Locate the cell with the specified text and output its [x, y] center coordinate. 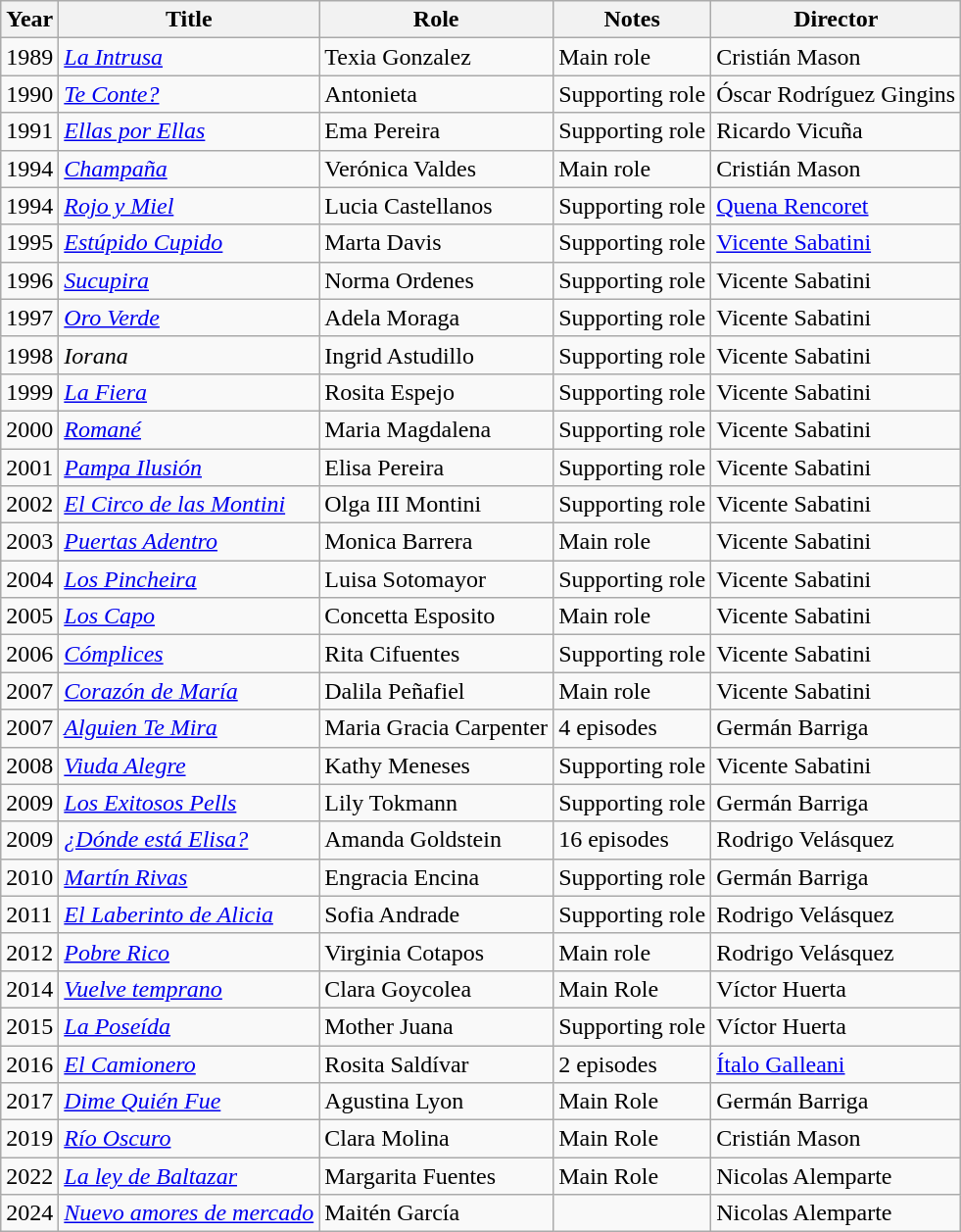
Ingrid Astudillo [437, 355]
1998 [29, 355]
16 episodes [633, 840]
1990 [29, 94]
1989 [29, 57]
El Camionero [189, 1063]
¿Dónde está Elisa? [189, 840]
Margarita Fuentes [437, 1176]
Ítalo Galleani [837, 1063]
Los Capo [189, 616]
Amanda Goldstein [437, 840]
Kathy Meneses [437, 765]
Sofia Andrade [437, 914]
1999 [29, 392]
Olga III Montini [437, 505]
2024 [29, 1213]
La Intrusa [189, 57]
Puertas Adentro [189, 542]
Concetta Esposito [437, 616]
Marta Davis [437, 243]
2017 [29, 1102]
Ema Pereira [437, 131]
Los Pincheira [189, 579]
Iorana [189, 355]
Río Oscuro [189, 1139]
2 episodes [633, 1063]
Ricardo Vicuña [837, 131]
Clara Goycolea [437, 989]
2012 [29, 952]
Dime Quién Fue [189, 1102]
Martín Rivas [189, 877]
La ley de Baltazar [189, 1176]
Agustina Lyon [437, 1102]
1997 [29, 318]
2006 [29, 654]
Corazón de María [189, 691]
Lily Tokmann [437, 803]
2001 [29, 468]
Lucia Castellanos [437, 206]
Notes [633, 20]
Te Conte? [189, 94]
Role [437, 20]
Cómplices [189, 654]
Oro Verde [189, 318]
Quena Rencoret [837, 206]
Rosita Espejo [437, 392]
El Laberinto de Alicia [189, 914]
Adela Moraga [437, 318]
2019 [29, 1139]
Maria Gracia Carpenter [437, 728]
Year [29, 20]
Alguien Te Mira [189, 728]
Verónica Valdes [437, 169]
Rojo y Miel [189, 206]
Norma Ordenes [437, 280]
Clara Molina [437, 1139]
Elisa Pereira [437, 468]
Dalila Peñafiel [437, 691]
Maitén García [437, 1213]
Los Exitosos Pells [189, 803]
Engracia Encina [437, 877]
Texia Gonzalez [437, 57]
2011 [29, 914]
Óscar Rodríguez Gingins [837, 94]
Pampa Ilusión [189, 468]
Viuda Alegre [189, 765]
1996 [29, 280]
Romané [189, 429]
2005 [29, 616]
4 episodes [633, 728]
2014 [29, 989]
1991 [29, 131]
Champaña [189, 169]
2002 [29, 505]
1995 [29, 243]
Rosita Saldívar [437, 1063]
Director [837, 20]
Ellas por Ellas [189, 131]
Estúpido Cupido [189, 243]
2016 [29, 1063]
Antonieta [437, 94]
La Fiera [189, 392]
Nuevo amores de mercado [189, 1213]
Maria Magdalena [437, 429]
Title [189, 20]
2000 [29, 429]
2003 [29, 542]
Monica Barrera [437, 542]
2010 [29, 877]
La Poseída [189, 1026]
Luisa Sotomayor [437, 579]
2004 [29, 579]
Mother Juana [437, 1026]
Pobre Rico [189, 952]
2022 [29, 1176]
El Circo de las Montini [189, 505]
Rita Cifuentes [437, 654]
Sucupira [189, 280]
Vuelve temprano [189, 989]
2008 [29, 765]
Virginia Cotapos [437, 952]
2015 [29, 1026]
